Identify which cell holds the provided text, then report its (x, y) central coordinate. 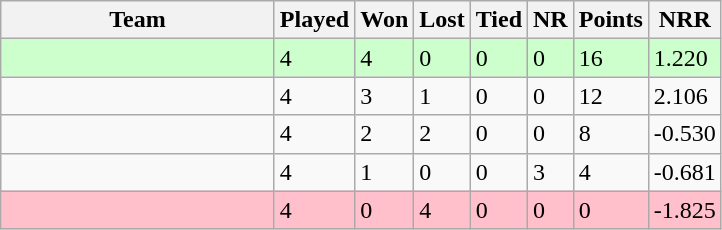
NRR (684, 20)
NR (551, 20)
8 (610, 134)
16 (610, 58)
Points (610, 20)
-0.681 (684, 172)
Lost (442, 20)
Tied (498, 20)
12 (610, 96)
-0.530 (684, 134)
Won (384, 20)
2.106 (684, 96)
Team (138, 20)
-1.825 (684, 210)
1.220 (684, 58)
Played (314, 20)
